Search for the cell housing the specified text and yield its [x, y] center coordinate. 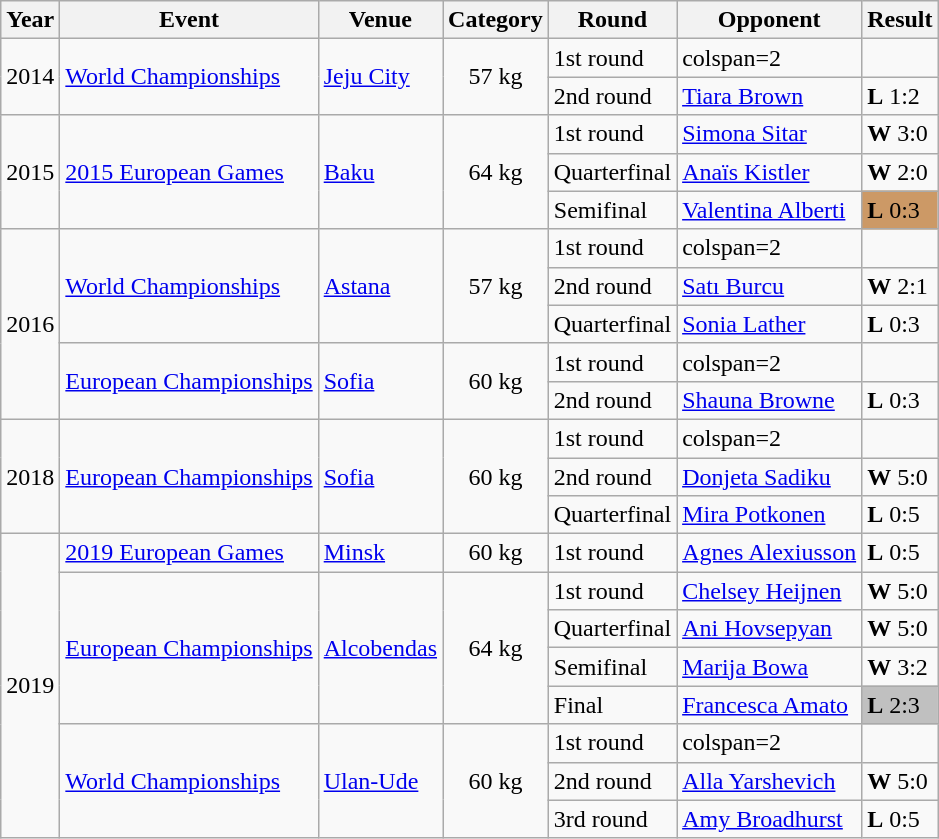
W 2:0 [900, 172]
Ani Hovsepyan [770, 629]
Donjeta Sadiku [770, 477]
2019 [30, 686]
2018 [30, 476]
Baku [380, 172]
W 3:0 [900, 134]
L 1:2 [900, 96]
Year [30, 20]
Ulan-Ude [380, 781]
Simona Sitar [770, 134]
Alcobendas [380, 648]
Marija Bowa [770, 667]
Jeju City [380, 77]
W 2:1 [900, 286]
Alla Yarshevich [770, 781]
Anaïs Kistler [770, 172]
Chelsey Heijnen [770, 591]
2015 [30, 172]
Venue [380, 20]
Shauna Browne [770, 400]
Francesca Amato [770, 705]
Valentina Alberti [770, 210]
Round [612, 20]
Satı Burcu [770, 286]
Result [900, 20]
Mira Potkonen [770, 515]
2014 [30, 77]
3rd round [612, 819]
Event [189, 20]
Astana [380, 286]
Tiara Brown [770, 96]
W 3:2 [900, 667]
Agnes Alexiusson [770, 553]
Category [496, 20]
2019 European Games [189, 553]
2016 [30, 324]
Opponent [770, 20]
Minsk [380, 553]
Sonia Lather [770, 324]
2015 European Games [189, 172]
L 2:3 [900, 705]
Amy Broadhurst [770, 819]
Final [612, 705]
